Provide the [x, y] coordinate of the cell's center where the given text is located.  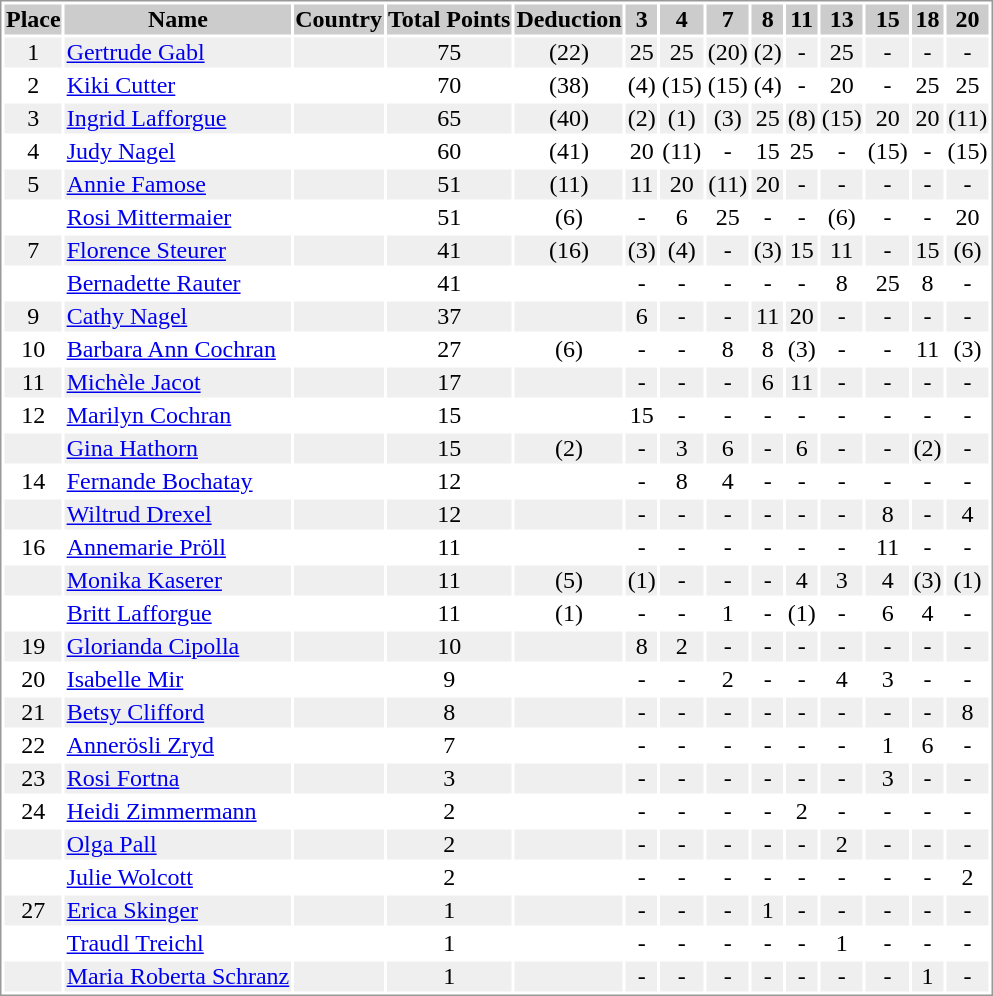
Glorianda Cipolla [178, 647]
75 [448, 53]
65 [448, 119]
(38) [569, 85]
23 [33, 779]
Place [33, 19]
5 [33, 185]
24 [33, 811]
Betsy Clifford [178, 713]
(5) [569, 581]
14 [33, 481]
Traudl Treichl [178, 943]
37 [448, 317]
Olga Pall [178, 845]
Gertrude Gabl [178, 53]
17 [448, 383]
Julie Wolcott [178, 877]
(41) [569, 151]
Britt Lafforgue [178, 613]
Heidi Zimmermann [178, 811]
Cathy Nagel [178, 317]
Fernande Bochatay [178, 481]
18 [928, 19]
Maria Roberta Schranz [178, 977]
Marilyn Cochran [178, 415]
21 [33, 713]
Erica Skinger [178, 911]
Ingrid Lafforgue [178, 119]
(8) [802, 119]
(40) [569, 119]
Name [178, 19]
Bernadette Rauter [178, 283]
(22) [569, 53]
(20) [728, 53]
Annemarie Pröll [178, 547]
22 [33, 745]
(16) [569, 251]
Isabelle Mir [178, 679]
Country [339, 19]
Annerösli Zryd [178, 745]
Annie Famose [178, 185]
Rosi Mittermaier [178, 217]
19 [33, 647]
60 [448, 151]
Michèle Jacot [178, 383]
Kiki Cutter [178, 85]
16 [33, 547]
Florence Steurer [178, 251]
70 [448, 85]
Total Points [448, 19]
Gina Hathorn [178, 449]
Judy Nagel [178, 151]
Barbara Ann Cochran [178, 349]
Wiltrud Drexel [178, 515]
Rosi Fortna [178, 779]
13 [842, 19]
Deduction [569, 19]
Monika Kaserer [178, 581]
